Pinpoint the cell where the given text exists, returning its [X, Y] midpoint coordinate. 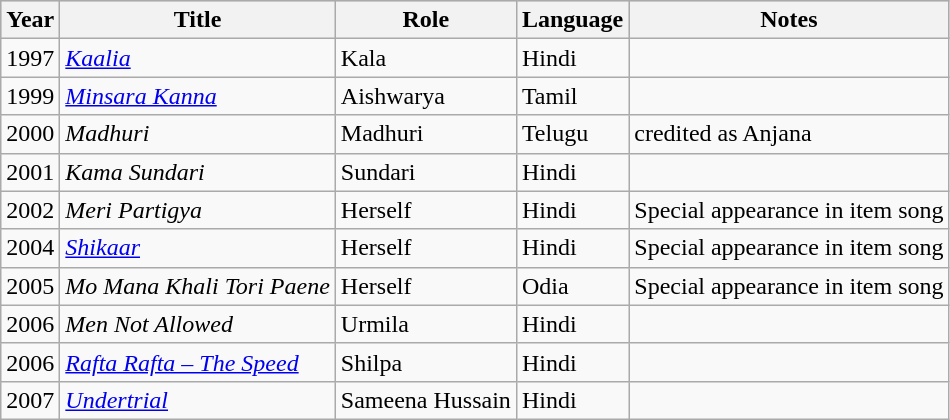
Aishwarya [426, 96]
credited as Anjana [789, 134]
Year [30, 20]
Language [572, 20]
2004 [30, 248]
2000 [30, 134]
1999 [30, 96]
Kaalia [198, 58]
Odia [572, 286]
2005 [30, 286]
Sundari [426, 172]
Tamil [572, 96]
Urmila [426, 324]
2002 [30, 210]
Role [426, 20]
1997 [30, 58]
Kama Sundari [198, 172]
Kala [426, 58]
Sameena Hussain [426, 400]
Undertrial [198, 400]
2007 [30, 400]
Shilpa [426, 362]
Shikaar [198, 248]
Rafta Rafta – The Speed [198, 362]
Men Not Allowed [198, 324]
Meri Partigya [198, 210]
Notes [789, 20]
Telugu [572, 134]
Title [198, 20]
2001 [30, 172]
Mo Mana Khali Tori Paene [198, 286]
Minsara Kanna [198, 96]
